Pinpoint the cell where the given text exists, returning its [X, Y] midpoint coordinate. 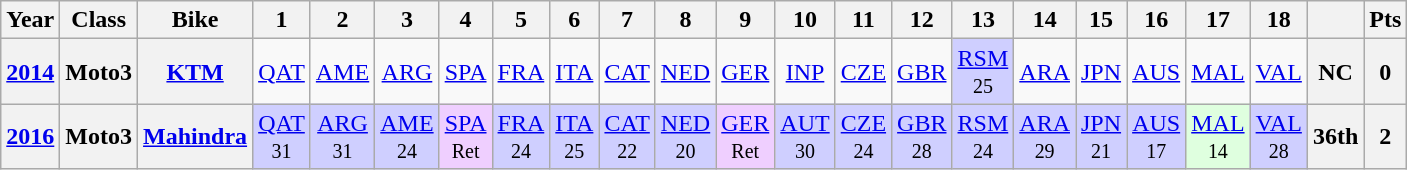
QAT31 [282, 136]
QAT [282, 72]
17 [1218, 20]
GER [746, 72]
MAL [1218, 72]
VAL28 [1278, 136]
12 [922, 20]
RSM25 [983, 72]
0 [1386, 72]
ARG31 [342, 136]
GBR28 [922, 136]
ITA25 [574, 136]
15 [1102, 20]
KTM [196, 72]
11 [863, 20]
JPN21 [1102, 136]
NC [1335, 72]
VAL [1278, 72]
16 [1156, 20]
SPARet [466, 136]
7 [627, 20]
ITA [574, 72]
RSM24 [983, 136]
AME24 [407, 136]
AME [342, 72]
ARG [407, 72]
FRA [521, 72]
CZE [863, 72]
Class [99, 20]
AUS [1156, 72]
CAT22 [627, 136]
2016 [30, 136]
JPN [1102, 72]
NED20 [685, 136]
INP [805, 72]
36th [1335, 136]
14 [1045, 20]
AUS17 [1156, 136]
2014 [30, 72]
10 [805, 20]
6 [574, 20]
NED [685, 72]
9 [746, 20]
18 [1278, 20]
MAL14 [1218, 136]
1 [282, 20]
5 [521, 20]
ARA29 [1045, 136]
8 [685, 20]
SPA [466, 72]
CAT [627, 72]
ARA [1045, 72]
13 [983, 20]
GBR [922, 72]
3 [407, 20]
FRA24 [521, 136]
GERRet [746, 136]
Year [30, 20]
Mahindra [196, 136]
Pts [1386, 20]
Bike [196, 20]
AUT30 [805, 136]
CZE24 [863, 136]
4 [466, 20]
